Identify which cell holds the provided text, then report its (X, Y) central coordinate. 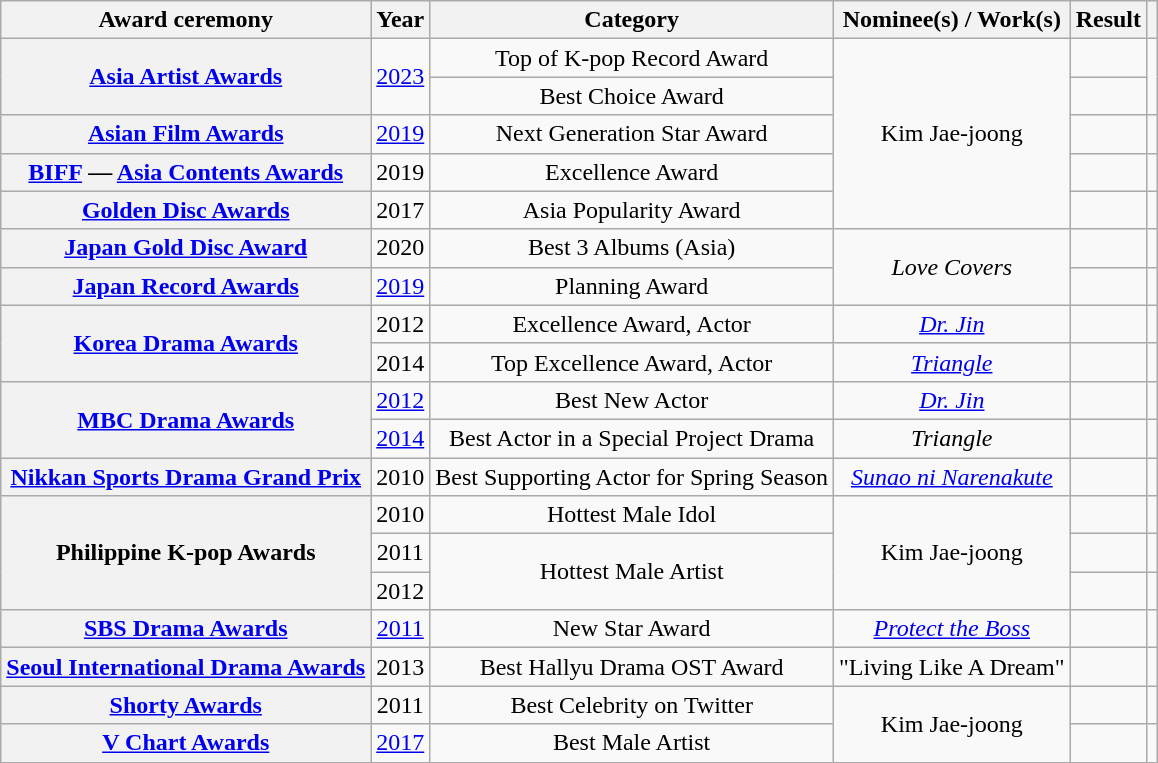
Best Celebrity on Twitter (632, 705)
2020 (400, 248)
Best Male Artist (632, 743)
Asia Artist Awards (186, 77)
Best Choice Award (632, 96)
Nikkan Sports Drama Grand Prix (186, 477)
Japan Gold Disc Award (186, 248)
Next Generation Star Award (632, 134)
Korea Drama Awards (186, 343)
Year (400, 20)
Asia Popularity Award (632, 210)
Best Actor in a Special Project Drama (632, 438)
V Chart Awards (186, 743)
Nominee(s) / Work(s) (952, 20)
2013 (400, 667)
Philippine K-pop Awards (186, 553)
Best Hallyu Drama OST Award (632, 667)
Excellence Award, Actor (632, 324)
BIFF — Asia Contents Awards (186, 172)
Japan Record Awards (186, 286)
New Star Award (632, 629)
Best New Actor (632, 400)
SBS Drama Awards (186, 629)
"Living Like A Dream" (952, 667)
Excellence Award (632, 172)
Golden Disc Awards (186, 210)
MBC Drama Awards (186, 419)
Hottest Male Artist (632, 572)
Planning Award (632, 286)
Result (1108, 20)
Shorty Awards (186, 705)
Top of K-pop Record Award (632, 58)
2023 (400, 77)
Protect the Boss (952, 629)
Asian Film Awards (186, 134)
Seoul International Drama Awards (186, 667)
Category (632, 20)
Hottest Male Idol (632, 515)
Best 3 Albums (Asia) (632, 248)
Best Supporting Actor for Spring Season (632, 477)
Love Covers (952, 267)
Sunao ni Narenakute (952, 477)
Top Excellence Award, Actor (632, 362)
Award ceremony (186, 20)
